Output the [x, y] coordinate of the center of the cell containing the given text.  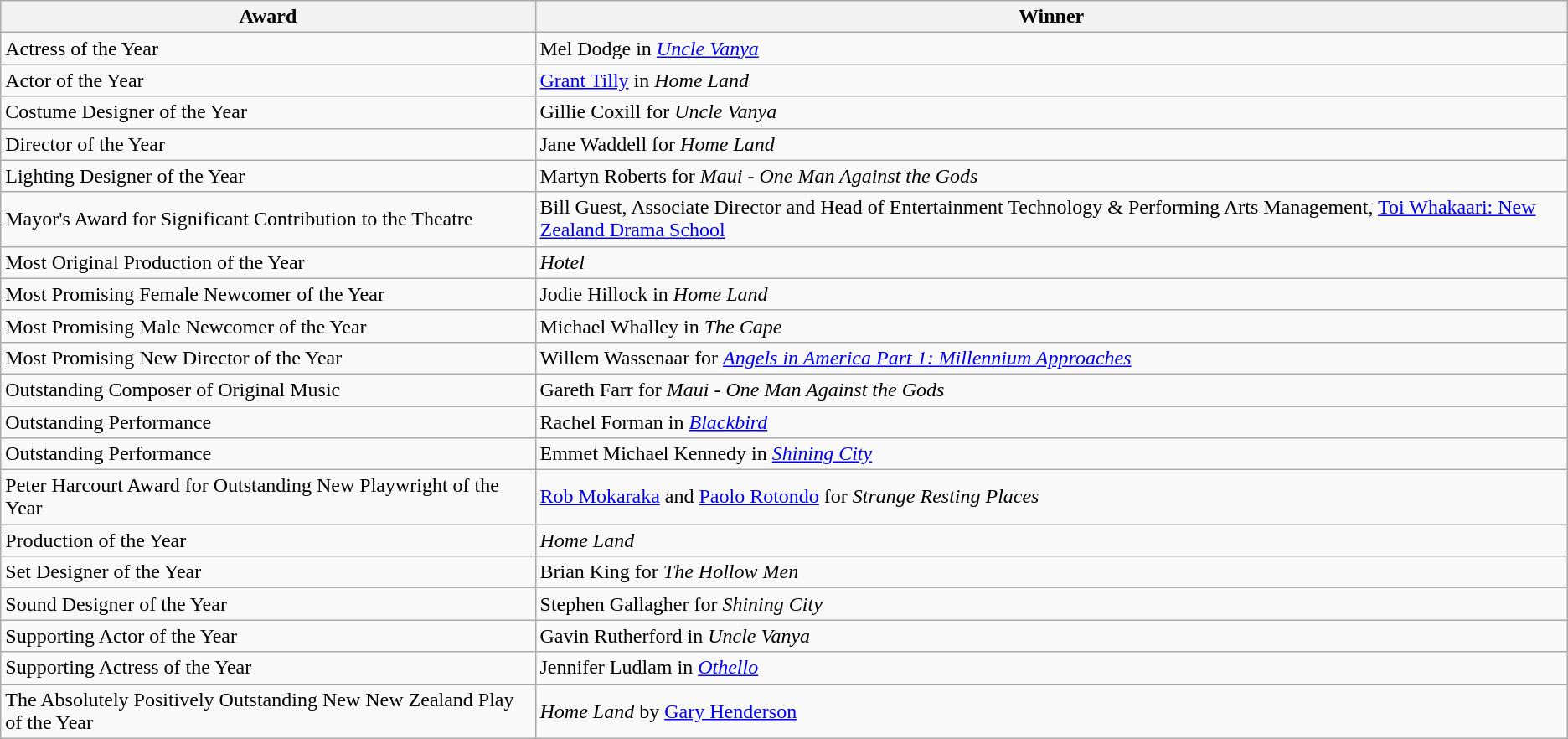
Rachel Forman in Blackbird [1051, 421]
Set Designer of the Year [268, 572]
Most Promising New Director of the Year [268, 358]
Grant Tilly in Home Land [1051, 80]
Supporting Actress of the Year [268, 668]
Gavin Rutherford in Uncle Vanya [1051, 636]
Director of the Year [268, 144]
Production of the Year [268, 540]
Most Original Production of the Year [268, 262]
Peter Harcourt Award for Outstanding New Playwright of the Year [268, 498]
Jane Waddell for Home Land [1051, 144]
Actress of the Year [268, 49]
Jennifer Ludlam in Othello [1051, 668]
The Absolutely Positively Outstanding New New Zealand Play of the Year [268, 711]
Brian King for The Hollow Men [1051, 572]
Lighting Designer of the Year [268, 176]
Winner [1051, 17]
Mayor's Award for Significant Contribution to the Theatre [268, 220]
Costume Designer of the Year [268, 112]
Jodie Hillock in Home Land [1051, 294]
Mel Dodge in Uncle Vanya [1051, 49]
Most Promising Male Newcomer of the Year [268, 326]
Award [268, 17]
Most Promising Female Newcomer of the Year [268, 294]
Home Land [1051, 540]
Actor of the Year [268, 80]
Home Land by Gary Henderson [1051, 711]
Martyn Roberts for Maui - One Man Against the Gods [1051, 176]
Gillie Coxill for Uncle Vanya [1051, 112]
Emmet Michael Kennedy in Shining City [1051, 454]
Gareth Farr for Maui - One Man Against the Gods [1051, 390]
Sound Designer of the Year [268, 604]
Rob Mokaraka and Paolo Rotondo for Strange Resting Places [1051, 498]
Outstanding Composer of Original Music [268, 390]
Bill Guest, Associate Director and Head of Entertainment Technology & Performing Arts Management, Toi Whakaari: New Zealand Drama School [1051, 220]
Supporting Actor of the Year [268, 636]
Willem Wassenaar for Angels in America Part 1: Millennium Approaches [1051, 358]
Michael Whalley in The Cape [1051, 326]
Stephen Gallagher for Shining City [1051, 604]
Hotel [1051, 262]
